Identify which cell holds the provided text, then report its (X, Y) central coordinate. 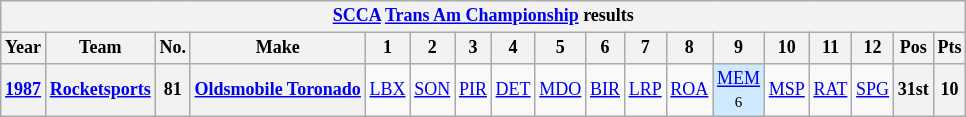
Pos (913, 48)
Team (100, 48)
8 (690, 48)
11 (830, 48)
4 (513, 48)
LRP (645, 90)
ROA (690, 90)
Make (278, 48)
SPG (873, 90)
MEM6 (739, 90)
31st (913, 90)
12 (873, 48)
Oldsmobile Toronado (278, 90)
RAT (830, 90)
LBX (388, 90)
5 (560, 48)
Pts (950, 48)
BIR (606, 90)
6 (606, 48)
SCCA Trans Am Championship results (484, 16)
9 (739, 48)
1 (388, 48)
3 (474, 48)
No. (172, 48)
MSP (786, 90)
SON (432, 90)
Year (24, 48)
1987 (24, 90)
MDO (560, 90)
PIR (474, 90)
2 (432, 48)
81 (172, 90)
7 (645, 48)
DET (513, 90)
Rocketsports (100, 90)
